Identify which cell holds the provided text, then report its (X, Y) central coordinate. 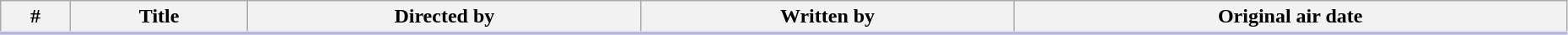
Written by (827, 17)
Original air date (1291, 17)
Directed by (445, 17)
# (35, 17)
Title (159, 17)
